From the cell containing the given text, extract its center point as (X, Y) coordinate. 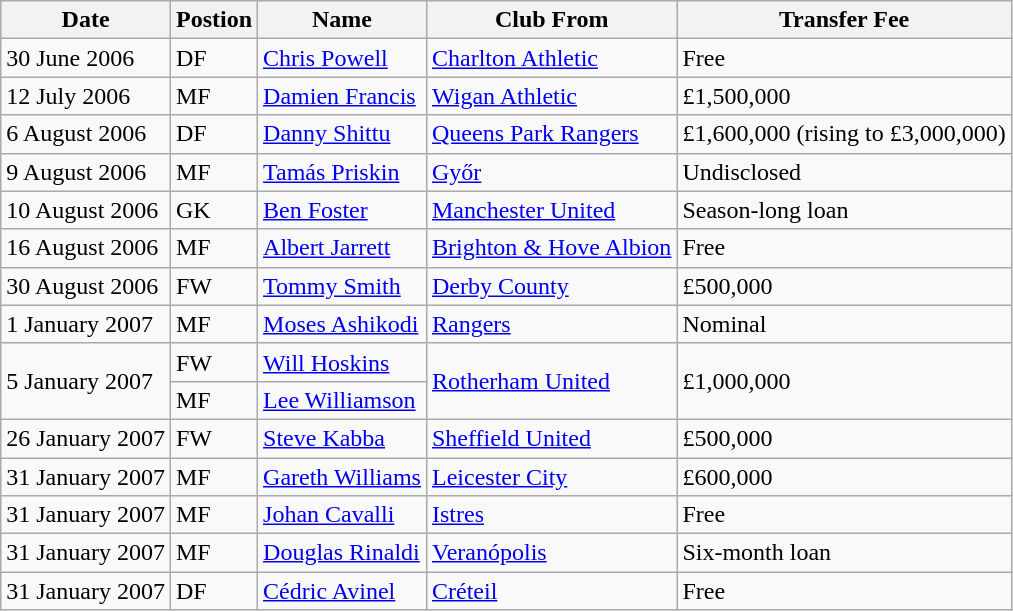
Six-month loan (844, 553)
£1,600,000 (rising to £3,000,000) (844, 134)
£1,500,000 (844, 96)
Queens Park Rangers (551, 134)
9 August 2006 (86, 172)
Charlton Athletic (551, 58)
Wigan Athletic (551, 96)
£1,000,000 (844, 381)
Tommy Smith (342, 286)
Chris Powell (342, 58)
Danny Shittu (342, 134)
Győr (551, 172)
30 June 2006 (86, 58)
GK (214, 210)
Tamás Priskin (342, 172)
Leicester City (551, 477)
10 August 2006 (86, 210)
Will Hoskins (342, 362)
Istres (551, 515)
Rangers (551, 324)
5 January 2007 (86, 381)
Veranópolis (551, 553)
Lee Williamson (342, 400)
Créteil (551, 591)
Damien Francis (342, 96)
Moses Ashikodi (342, 324)
Cédric Avinel (342, 591)
30 August 2006 (86, 286)
Brighton & Hove Albion (551, 248)
Albert Jarrett (342, 248)
Derby County (551, 286)
Club From (551, 20)
Postion (214, 20)
Transfer Fee (844, 20)
Rotherham United (551, 381)
Nominal (844, 324)
Undisclosed (844, 172)
16 August 2006 (86, 248)
Douglas Rinaldi (342, 553)
Steve Kabba (342, 438)
Name (342, 20)
Ben Foster (342, 210)
Sheffield United (551, 438)
£600,000 (844, 477)
Date (86, 20)
Johan Cavalli (342, 515)
12 July 2006 (86, 96)
Manchester United (551, 210)
Season-long loan (844, 210)
6 August 2006 (86, 134)
Gareth Williams (342, 477)
26 January 2007 (86, 438)
1 January 2007 (86, 324)
